Determine the (X, Y) coordinate at the center of the cell enclosing the given text.  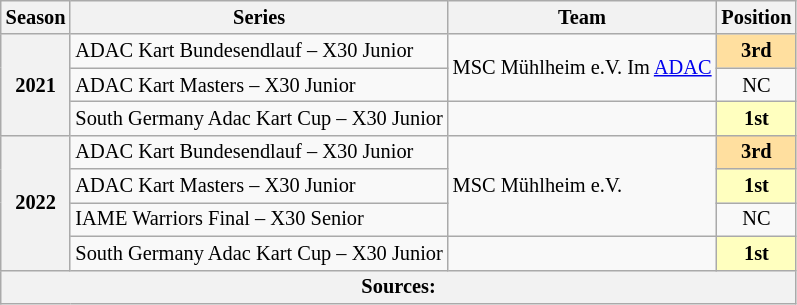
Sources: (399, 287)
Position (756, 17)
2022 (36, 202)
Team (582, 17)
MSC Mühlheim e.V. Im ADAC (582, 68)
2021 (36, 84)
MSC Mühlheim e.V. (582, 186)
Series (258, 17)
Season (36, 17)
IAME Warriors Final – X30 Senior (258, 219)
